Pinpoint the cell where the given text exists, returning its [x, y] midpoint coordinate. 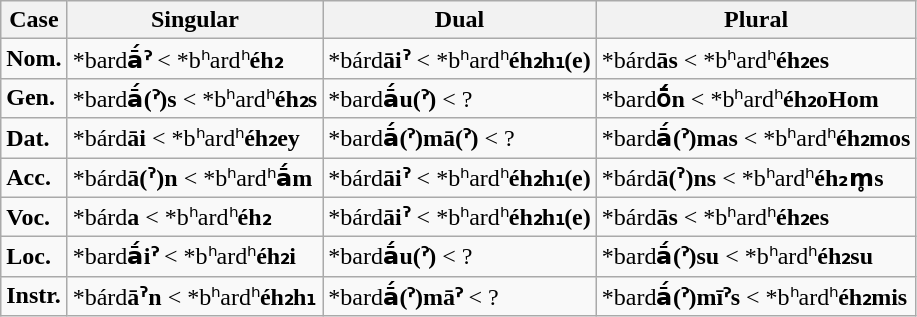
Gen. [34, 98]
*bardā́(ˀ)mas < *bʰardʰéh₂mos [756, 138]
Case [34, 20]
Dat. [34, 138]
Acc. [34, 178]
*bárda < *bʰardʰéh₂ [195, 217]
Nom. [34, 59]
*bardā́(ˀ)s < *bʰardʰéh₂s [195, 98]
*bardā́(ˀ)su < *bʰardʰéh₂su [756, 257]
*bardā́ˀ < *bʰardʰéh₂ [195, 59]
Dual [460, 20]
*bardā́(ˀ)māˀ < ? [460, 296]
*bardā́(ˀ)mā(ˀ) < ? [460, 138]
*bardṓn < *bʰardʰéh₂oHom [756, 98]
*bardā́iˀ < *bʰardʰéh₂i [195, 257]
Instr. [34, 296]
Singular [195, 20]
Loc. [34, 257]
*bardā́(ˀ)mīˀs < *bʰardʰéh₂mis [756, 296]
*bárdā(ˀ)ns < *bʰardʰéh₂m̥s [756, 178]
Plural [756, 20]
*bárdāˀn < *bʰardʰéh₂h₁ [195, 296]
*bárdāi < *bʰardʰéh₂ey [195, 138]
Voc. [34, 217]
*bárdā(ˀ)n < *bʰardʰā́m [195, 178]
